Capture the cell that displays the provided text and extract its (x, y) central coordinate. 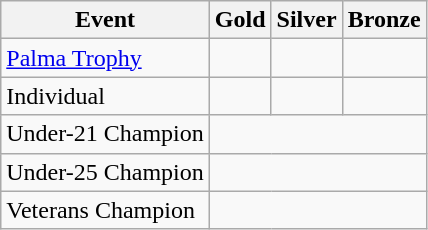
Palma Trophy (106, 58)
Event (106, 20)
Silver (306, 20)
Under-21 Champion (106, 134)
Under-25 Champion (106, 172)
Veterans Champion (106, 210)
Gold (240, 20)
Bronze (384, 20)
Individual (106, 96)
